Capture the cell that displays the provided text and extract its (x, y) central coordinate. 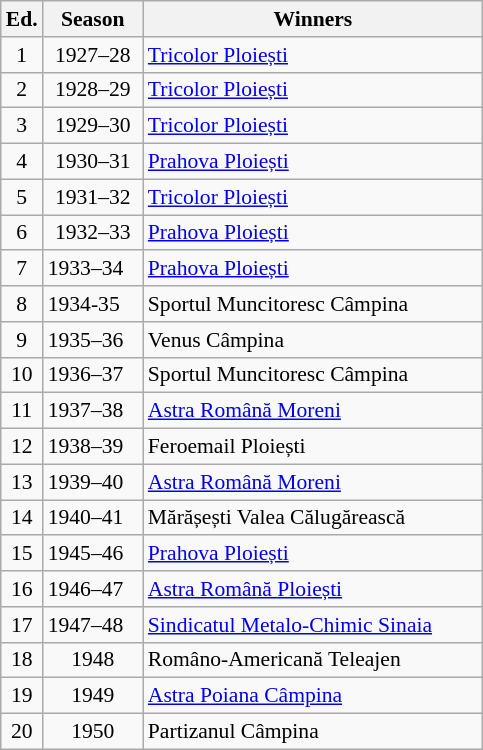
1930–31 (93, 162)
10 (22, 375)
1927–28 (93, 55)
2 (22, 90)
1949 (93, 696)
1946–47 (93, 589)
1950 (93, 732)
1928–29 (93, 90)
1948 (93, 660)
1939–40 (93, 482)
12 (22, 447)
1933–34 (93, 269)
Astra Poiana Câmpina (313, 696)
9 (22, 340)
18 (22, 660)
1932–33 (93, 233)
20 (22, 732)
1929–30 (93, 126)
Winners (313, 19)
1931–32 (93, 197)
4 (22, 162)
6 (22, 233)
19 (22, 696)
3 (22, 126)
Feroemail Ploiești (313, 447)
1 (22, 55)
Season (93, 19)
1938–39 (93, 447)
8 (22, 304)
1934-35 (93, 304)
1940–41 (93, 518)
Sindicatul Metalo-Chimic Sinaia (313, 625)
1936–37 (93, 375)
Venus Câmpina (313, 340)
1945–46 (93, 554)
13 (22, 482)
Româno-Americană Teleajen (313, 660)
5 (22, 197)
7 (22, 269)
11 (22, 411)
1937–38 (93, 411)
17 (22, 625)
Partizanul Câmpina (313, 732)
Ed. (22, 19)
14 (22, 518)
15 (22, 554)
Mărășești Valea Călugărească (313, 518)
Astra Română Ploiești (313, 589)
1947–48 (93, 625)
16 (22, 589)
1935–36 (93, 340)
